Detect which cell encompasses the target text, then output its (x, y) center coordinate. 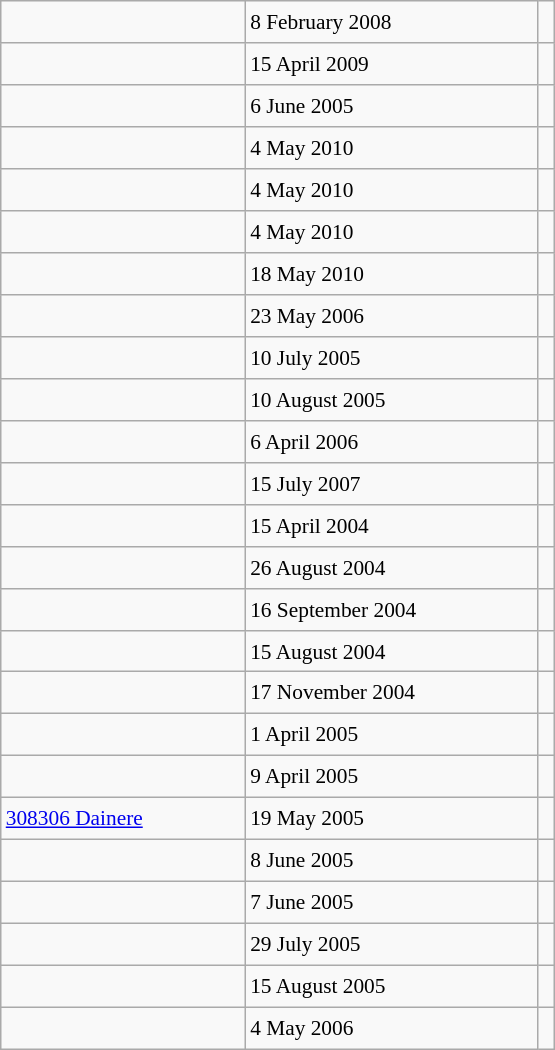
18 May 2010 (392, 274)
17 November 2004 (392, 693)
4 May 2006 (392, 1028)
23 May 2006 (392, 316)
6 April 2006 (392, 441)
308306 Dainere (123, 819)
8 February 2008 (392, 22)
29 July 2005 (392, 945)
10 August 2005 (392, 399)
15 April 2009 (392, 64)
19 May 2005 (392, 819)
15 August 2005 (392, 986)
26 August 2004 (392, 567)
15 August 2004 (392, 651)
10 July 2005 (392, 358)
8 June 2005 (392, 861)
16 September 2004 (392, 609)
15 July 2007 (392, 483)
6 June 2005 (392, 106)
7 June 2005 (392, 903)
1 April 2005 (392, 735)
15 April 2004 (392, 525)
9 April 2005 (392, 777)
